Scan for the cell matching the given text and deliver its (X, Y) coordinate at center. 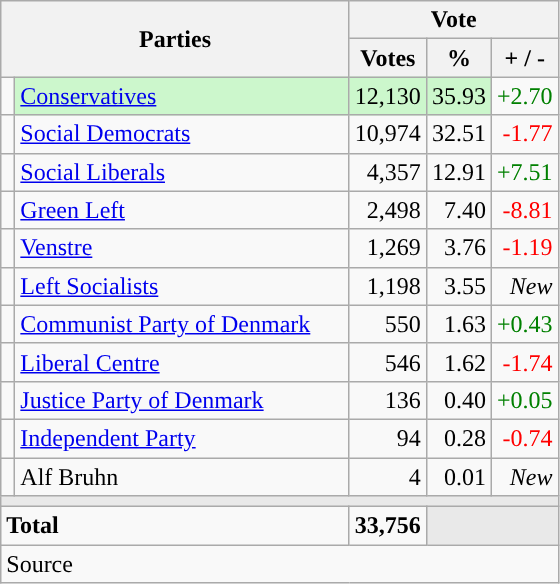
Venstre (182, 248)
94 (388, 438)
Vote (454, 20)
-1.74 (524, 362)
+7.51 (524, 172)
12,130 (388, 96)
Alf Bruhn (182, 477)
1,269 (388, 248)
Left Socialists (182, 286)
Communist Party of Denmark (182, 324)
Social Democrats (182, 134)
Liberal Centre (182, 362)
+ / - (524, 58)
136 (388, 400)
Green Left (182, 210)
4,357 (388, 172)
0.40 (458, 400)
35.93 (458, 96)
33,756 (388, 526)
+0.05 (524, 400)
Independent Party (182, 438)
-1.19 (524, 248)
1,198 (388, 286)
Parties (176, 39)
0.28 (458, 438)
1.62 (458, 362)
Conservatives (182, 96)
3.76 (458, 248)
1.63 (458, 324)
Source (280, 564)
Votes (388, 58)
Total (176, 526)
-0.74 (524, 438)
-1.77 (524, 134)
7.40 (458, 210)
546 (388, 362)
550 (388, 324)
Justice Party of Denmark (182, 400)
Social Liberals (182, 172)
0.01 (458, 477)
3.55 (458, 286)
+0.43 (524, 324)
10,974 (388, 134)
% (458, 58)
12.91 (458, 172)
-8.81 (524, 210)
32.51 (458, 134)
+2.70 (524, 96)
4 (388, 477)
2,498 (388, 210)
